For the text-containing cell, return its midpoint in (x, y) coordinate format. 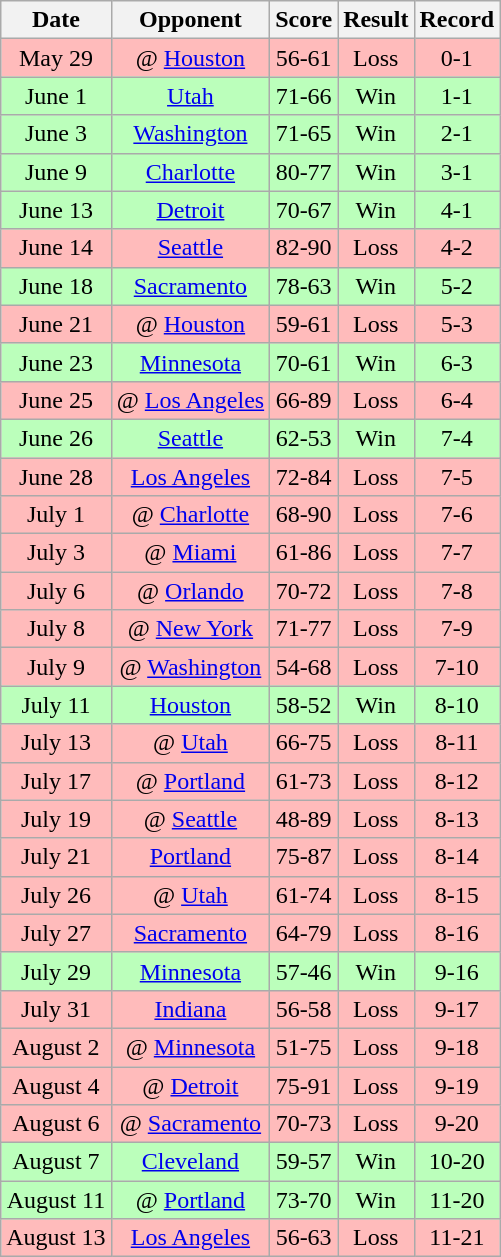
@ Seattle (190, 819)
59-61 (304, 324)
61-73 (304, 781)
@ Charlotte (190, 515)
70-72 (304, 591)
7-6 (457, 515)
May 29 (56, 58)
70-67 (304, 210)
9-20 (457, 1124)
Result (376, 20)
56-61 (304, 58)
9-16 (457, 971)
July 3 (56, 553)
August 4 (56, 1085)
5-3 (457, 324)
0-1 (457, 58)
8-13 (457, 819)
June 25 (56, 400)
August 7 (56, 1162)
July 31 (56, 1009)
Indiana (190, 1009)
Score (304, 20)
Charlotte (190, 172)
6-4 (457, 400)
@ New York (190, 629)
June 9 (56, 172)
Cleveland (190, 1162)
Record (457, 20)
June 3 (56, 134)
Houston (190, 705)
July 27 (56, 933)
61-86 (304, 553)
2-1 (457, 134)
71-77 (304, 629)
July 19 (56, 819)
8-10 (457, 705)
@ Washington (190, 667)
8-15 (457, 895)
August 2 (56, 1047)
June 26 (56, 438)
57-46 (304, 971)
August 11 (56, 1200)
July 21 (56, 857)
June 21 (56, 324)
Portland (190, 857)
73-70 (304, 1200)
7-10 (457, 667)
10-20 (457, 1162)
1-1 (457, 96)
48-89 (304, 819)
8-16 (457, 933)
71-65 (304, 134)
4-1 (457, 210)
9-17 (457, 1009)
71-66 (304, 96)
@ Orlando (190, 591)
June 1 (56, 96)
July 11 (56, 705)
70-61 (304, 362)
July 26 (56, 895)
August 13 (56, 1238)
@ Los Angeles (190, 400)
7-9 (457, 629)
51-75 (304, 1047)
June 13 (56, 210)
7-8 (457, 591)
7-7 (457, 553)
Utah (190, 96)
@ Minnesota (190, 1047)
July 17 (56, 781)
3-1 (457, 172)
July 13 (56, 743)
7-4 (457, 438)
66-75 (304, 743)
8-14 (457, 857)
82-90 (304, 248)
July 6 (56, 591)
62-53 (304, 438)
9-19 (457, 1085)
8-12 (457, 781)
58-52 (304, 705)
8-11 (457, 743)
66-89 (304, 400)
June 23 (56, 362)
Detroit (190, 210)
6-3 (457, 362)
75-91 (304, 1085)
68-90 (304, 515)
70-73 (304, 1124)
July 8 (56, 629)
July 9 (56, 667)
July 1 (56, 515)
64-79 (304, 933)
June 14 (56, 248)
54-68 (304, 667)
72-84 (304, 477)
11-21 (457, 1238)
61-74 (304, 895)
Opponent (190, 20)
11-20 (457, 1200)
59-57 (304, 1162)
Washington (190, 134)
5-2 (457, 286)
9-18 (457, 1047)
75-87 (304, 857)
@ Sacramento (190, 1124)
78-63 (304, 286)
June 28 (56, 477)
80-77 (304, 172)
@ Miami (190, 553)
June 18 (56, 286)
7-5 (457, 477)
Date (56, 20)
July 29 (56, 971)
56-58 (304, 1009)
4-2 (457, 248)
56-63 (304, 1238)
@ Detroit (190, 1085)
August 6 (56, 1124)
